Locate the cell with the specified text and output its (X, Y) center coordinate. 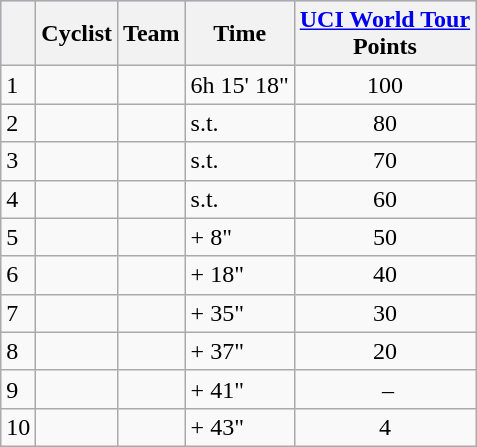
8 (18, 351)
+ 18" (240, 275)
3 (18, 161)
60 (384, 199)
20 (384, 351)
100 (384, 85)
+ 8" (240, 237)
UCI World TourPoints (384, 34)
40 (384, 275)
2 (18, 123)
– (384, 389)
30 (384, 313)
9 (18, 389)
+ 41" (240, 389)
10 (18, 427)
+ 37" (240, 351)
6 (18, 275)
80 (384, 123)
Cyclist (77, 34)
+ 43" (240, 427)
1 (18, 85)
50 (384, 237)
Time (240, 34)
Team (152, 34)
6h 15' 18" (240, 85)
5 (18, 237)
70 (384, 161)
7 (18, 313)
+ 35" (240, 313)
